Scan for the cell matching the given text and deliver its [x, y] coordinate at center. 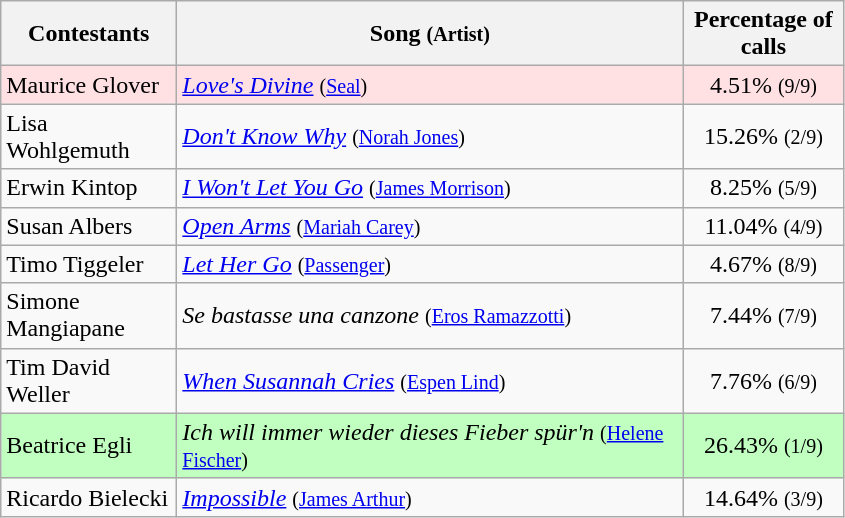
14.64% (3/9) [764, 497]
Simone Mangiapane [89, 316]
Susan Albers [89, 226]
Contestants [89, 34]
Song (Artist) [430, 34]
7.44% (7/9) [764, 316]
11.04% (4/9) [764, 226]
Let Her Go (Passenger) [430, 264]
Percentage of calls [764, 34]
Tim David Weller [89, 380]
Erwin Kintop [89, 188]
Se bastasse una canzone (Eros Ramazzotti) [430, 316]
Impossible (James Arthur) [430, 497]
8.25% (5/9) [764, 188]
15.26% (2/9) [764, 136]
Beatrice Egli [89, 446]
4.51% (9/9) [764, 85]
26.43% (1/9) [764, 446]
When Susannah Cries (Espen Lind) [430, 380]
Timo Tiggeler [89, 264]
Maurice Glover [89, 85]
Love's Divine (Seal) [430, 85]
4.67% (8/9) [764, 264]
I Won't Let You Go (James Morrison) [430, 188]
Open Arms (Mariah Carey) [430, 226]
Ricardo Bielecki [89, 497]
7.76% (6/9) [764, 380]
Lisa Wohlgemuth [89, 136]
Ich will immer wieder dieses Fieber spür'n (Helene Fischer) [430, 446]
Don't Know Why (Norah Jones) [430, 136]
